Determine the (x, y) coordinate at the center of the cell enclosing the given text.  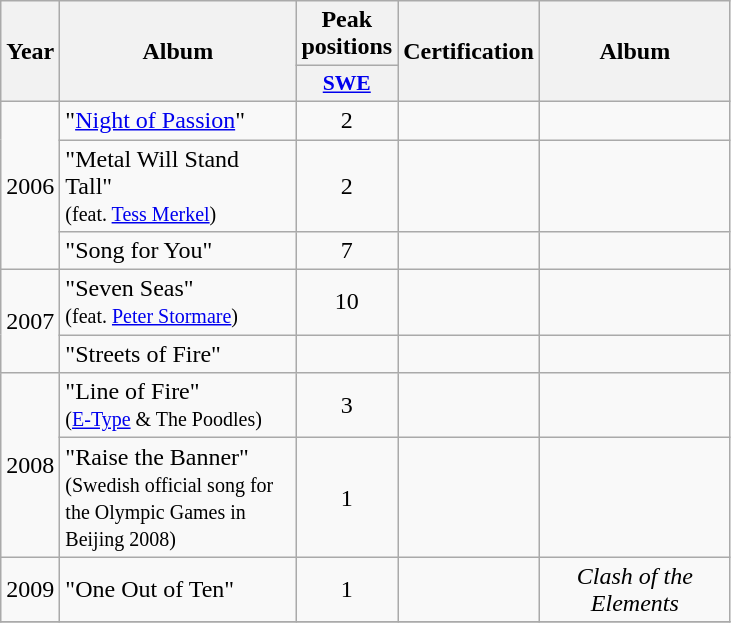
2006 (30, 185)
7 (347, 251)
SWE (347, 84)
"Seven Seas" (feat. Peter Stormare) (178, 302)
"Metal Will Stand Tall" (feat. Tess Merkel) (178, 186)
"Line of Fire" (E-Type & The Poodles) (178, 406)
2007 (30, 322)
"Streets of Fire" (178, 354)
"Song for You" (178, 251)
Certification (469, 52)
"Raise the Banner" (Swedish official song for the Olympic Games in Beijing 2008) (178, 498)
3 (347, 406)
2008 (30, 465)
10 (347, 302)
Year (30, 52)
Clash of the Elements (634, 590)
"Night of Passion" (178, 120)
"One Out of Ten" (178, 590)
2009 (30, 590)
Peak positions (347, 34)
